Scan for the cell matching the given text and deliver its [x, y] coordinate at center. 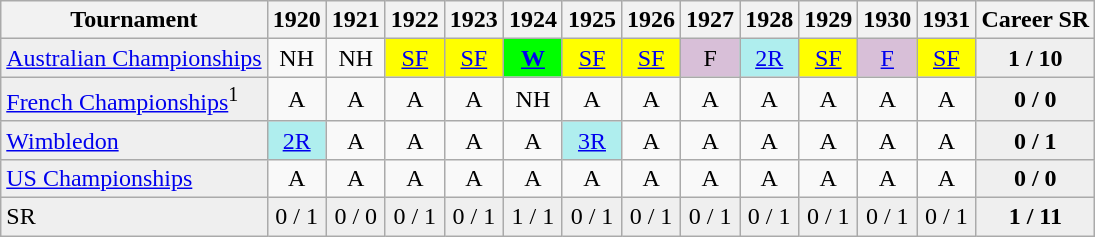
US Championships [134, 178]
1 / 11 [1036, 217]
Career SR [1036, 20]
3R [592, 140]
1923 [474, 20]
1924 [532, 20]
1929 [828, 20]
1930 [888, 20]
1922 [414, 20]
1926 [652, 20]
SR [134, 217]
W [532, 58]
Tournament [134, 20]
1931 [946, 20]
French Championships1 [134, 100]
1921 [356, 20]
1 / 1 [532, 217]
Wimbledon [134, 140]
1920 [296, 20]
1 / 10 [1036, 58]
1927 [710, 20]
1928 [770, 20]
Australian Championships [134, 58]
1925 [592, 20]
